For the text-containing cell, return its midpoint in [X, Y] coordinate format. 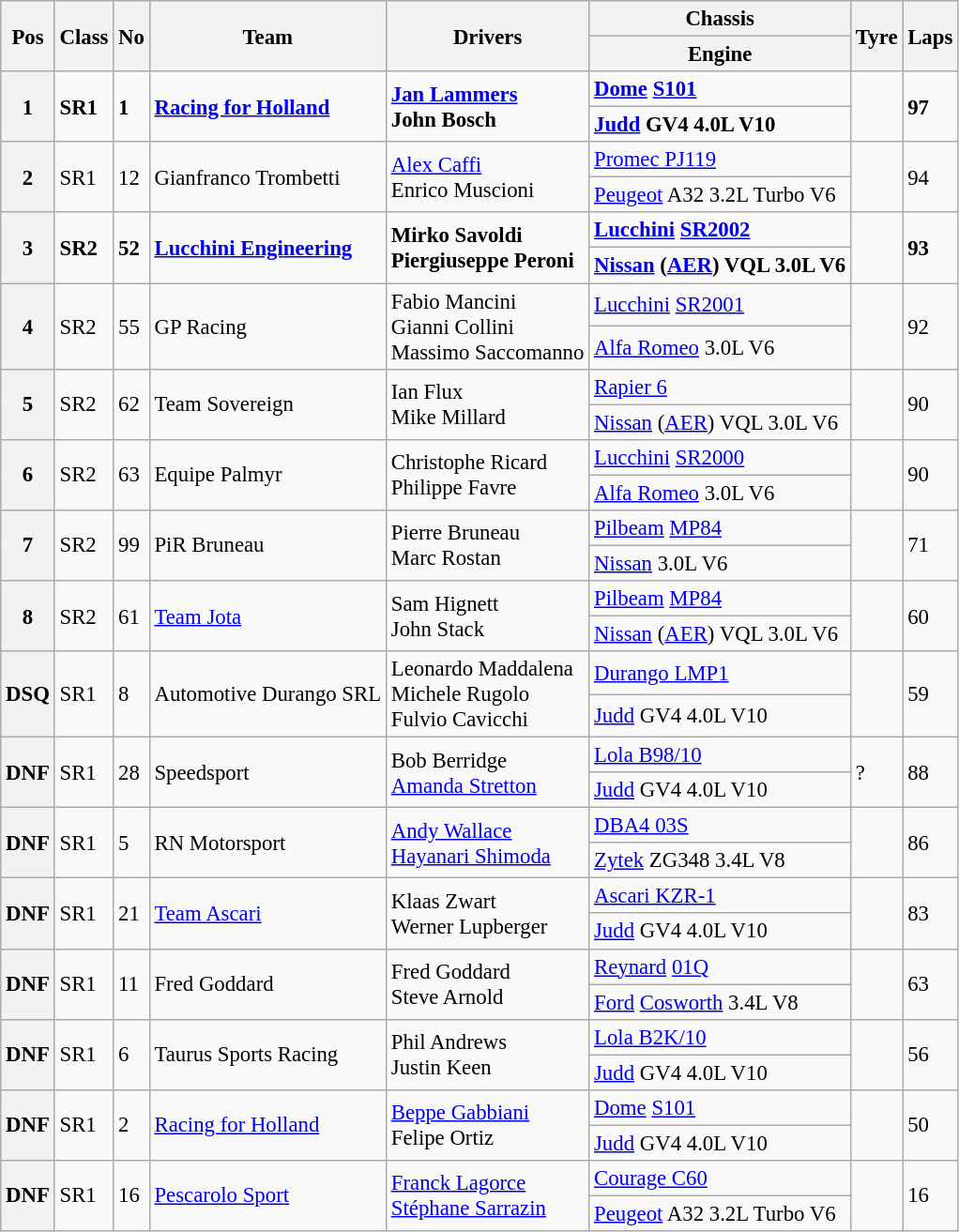
Class [84, 36]
4 [28, 327]
Nissan 3.0L V6 [721, 563]
Lucchini SR2000 [721, 457]
Team Ascari [267, 914]
Courage C60 [721, 1179]
93 [931, 248]
Leonardo Maddalena Michele Rugolo Fulvio Cavicchi [487, 694]
Promec PJ119 [721, 160]
Automotive Durango SRL [267, 694]
Lucchini Engineering [267, 248]
Fred Goddard Steve Arnold [487, 983]
Speedsport [267, 773]
Beppe Gabbiani Felipe Ortiz [487, 1126]
Fred Goddard [267, 983]
Gianfranco Trombetti [267, 176]
Franck Lagorce Stéphane Sarrazin [487, 1195]
59 [931, 694]
88 [931, 773]
71 [931, 546]
97 [931, 107]
Drivers [487, 36]
12 [131, 176]
Taurus Sports Racing [267, 1055]
Christophe Ricard Philippe Favre [487, 475]
28 [131, 773]
GP Racing [267, 327]
11 [131, 983]
Andy Wallace Hayanari Shimoda [487, 843]
RN Motorsport [267, 843]
Zytek ZG348 3.4L V8 [721, 860]
Pescarolo Sport [267, 1195]
Reynard 01Q [721, 966]
86 [931, 843]
3 [28, 248]
Team [267, 36]
Bob Berridge Amanda Stretton [487, 773]
Ian Flux Mike Millard [487, 403]
Durango LMP1 [721, 673]
DBA4 03S [721, 826]
No [131, 36]
Rapier 6 [721, 387]
99 [131, 546]
50 [931, 1126]
Phil Andrews Justin Keen [487, 1055]
55 [131, 327]
61 [131, 616]
52 [131, 248]
Ford Cosworth 3.4L V8 [721, 1002]
62 [131, 403]
Lucchini SR2002 [721, 230]
94 [931, 176]
Team Sovereign [267, 403]
60 [931, 616]
56 [931, 1055]
Sam Hignett John Stack [487, 616]
Tyre [876, 36]
Pierre Bruneau Marc Rostan [487, 546]
Pos [28, 36]
83 [931, 914]
DSQ [28, 694]
Jan Lammers John Bosch [487, 107]
? [876, 773]
Lucchini SR2001 [721, 305]
Klaas Zwart Werner Lupberger [487, 914]
Chassis [721, 19]
7 [28, 546]
Lola B98/10 [721, 755]
Team Jota [267, 616]
Alex Caffi Enrico Muscioni [487, 176]
Ascari KZR-1 [721, 896]
Engine [721, 54]
PiR Bruneau [267, 546]
Lola B2K/10 [721, 1037]
21 [131, 914]
Mirko Savoldi Piergiuseppe Peroni [487, 248]
Fabio Mancini Gianni Collini Massimo Saccomanno [487, 327]
92 [931, 327]
Equipe Palmyr [267, 475]
Laps [931, 36]
